For the text-containing cell, return its midpoint in (x, y) coordinate format. 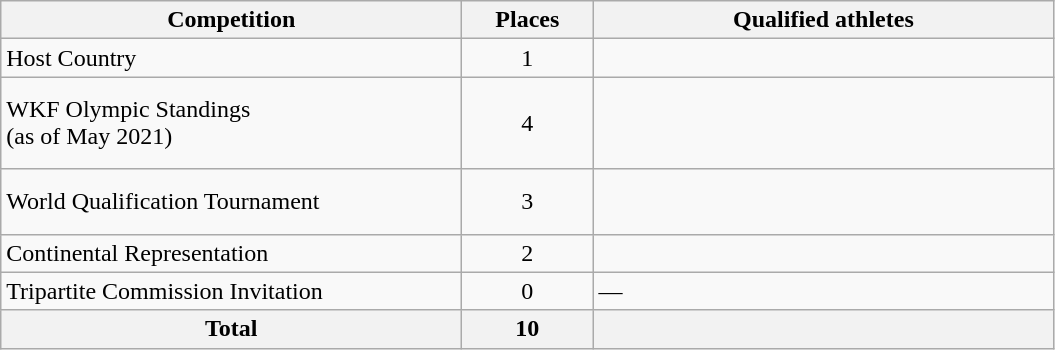
10 (528, 329)
1 (528, 58)
Tripartite Commission Invitation (232, 291)
Qualified athletes (824, 20)
Continental Representation (232, 253)
3 (528, 202)
2 (528, 253)
Host Country (232, 58)
0 (528, 291)
WKF Olympic Standings(as of May 2021) (232, 123)
— (824, 291)
4 (528, 123)
Competition (232, 20)
Places (528, 20)
Total (232, 329)
World Qualification Tournament (232, 202)
